Find where the given text appears and provide that cell's center as [x, y] coordinate. 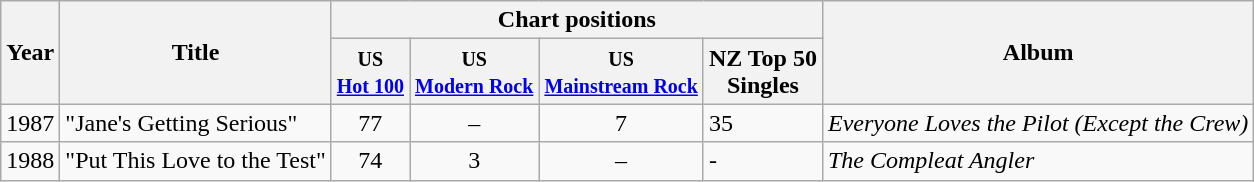
"Jane's Getting Serious" [196, 123]
77 [370, 123]
1987 [30, 123]
3 [474, 161]
The Compleat Angler [1038, 161]
1988 [30, 161]
"Put This Love to the Test" [196, 161]
35 [762, 123]
74 [370, 161]
7 [622, 123]
Chart positions [576, 20]
NZ Top 50Singles [762, 72]
Everyone Loves the Pilot (Except the Crew) [1038, 123]
USMainstream Rock [622, 72]
Year [30, 52]
USHot 100 [370, 72]
Title [196, 52]
- [762, 161]
Album [1038, 52]
USModern Rock [474, 72]
